Capture the cell that displays the provided text and extract its (x, y) central coordinate. 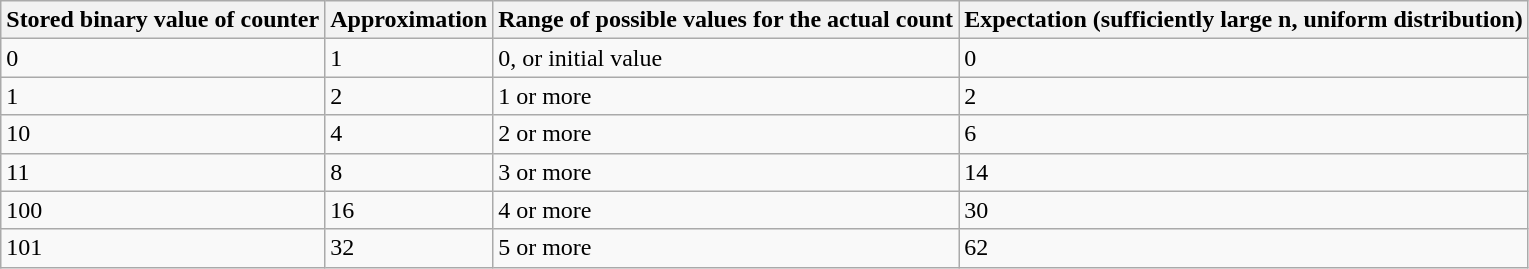
2 or more (726, 134)
101 (163, 248)
5 or more (726, 248)
0, or initial value (726, 58)
16 (409, 210)
Expectation (sufficiently large n, uniform distribution) (1244, 20)
3 or more (726, 172)
4 (409, 134)
30 (1244, 210)
Range of possible values for the actual count (726, 20)
32 (409, 248)
11 (163, 172)
6 (1244, 134)
10 (163, 134)
Stored binary value of counter (163, 20)
8 (409, 172)
1 or more (726, 96)
62 (1244, 248)
Approximation (409, 20)
100 (163, 210)
4 or more (726, 210)
14 (1244, 172)
